From the cell containing the given text, extract its center point as [X, Y] coordinate. 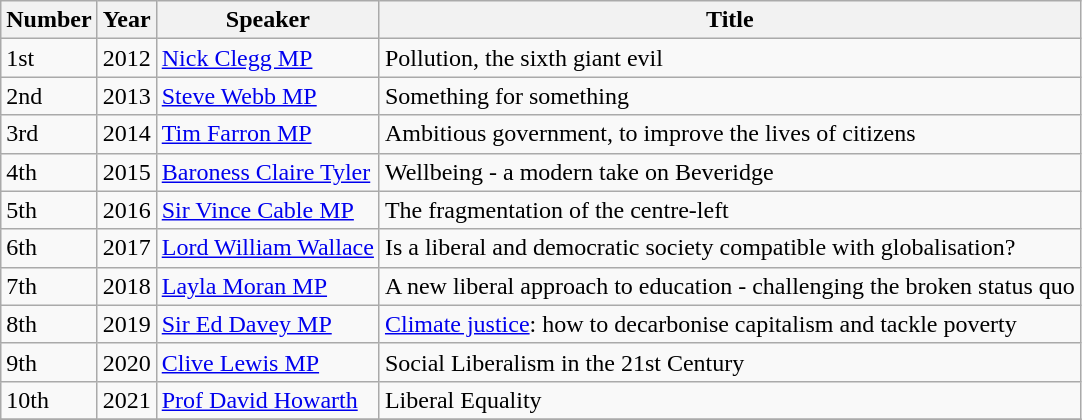
2013 [126, 96]
Lord William Wallace [268, 248]
Prof David Howarth [268, 400]
3rd [49, 134]
9th [49, 362]
2016 [126, 210]
2018 [126, 286]
Number [49, 20]
2012 [126, 58]
6th [49, 248]
10th [49, 400]
2019 [126, 324]
Nick Clegg MP [268, 58]
Sir Vince Cable MP [268, 210]
1st [49, 58]
Clive Lewis MP [268, 362]
8th [49, 324]
2015 [126, 172]
Year [126, 20]
Liberal Equality [730, 400]
2017 [126, 248]
5th [49, 210]
4th [49, 172]
Social Liberalism in the 21st Century [730, 362]
A new liberal approach to education - challenging the broken status quo [730, 286]
Speaker [268, 20]
Steve Webb MP [268, 96]
The fragmentation of the centre-left [730, 210]
Ambitious government, to improve the lives of citizens [730, 134]
7th [49, 286]
Pollution, the sixth giant evil [730, 58]
2021 [126, 400]
Something for something [730, 96]
Wellbeing - a modern take on Beveridge [730, 172]
Layla Moran MP [268, 286]
Sir Ed Davey MP [268, 324]
Is a liberal and democratic society compatible with globalisation? [730, 248]
2nd [49, 96]
Climate justice: how to decarbonise capitalism and tackle poverty [730, 324]
Baroness Claire Tyler [268, 172]
Tim Farron MP [268, 134]
2014 [126, 134]
2020 [126, 362]
Title [730, 20]
